Identify which cell holds the provided text, then report its (X, Y) central coordinate. 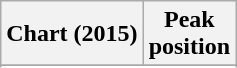
Chart (2015) (72, 34)
Peak position (189, 34)
